Return the [x, y] coordinate for the center point of the cell that contains the specified text.  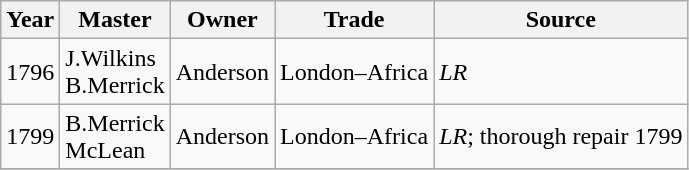
Owner [222, 20]
Master [115, 20]
1799 [30, 136]
Source [561, 20]
Year [30, 20]
1796 [30, 72]
J.WilkinsB.Merrick [115, 72]
B.MerrickMcLean [115, 136]
LR [561, 72]
LR; thorough repair 1799 [561, 136]
Trade [354, 20]
